Capture the cell that displays the provided text and extract its [x, y] central coordinate. 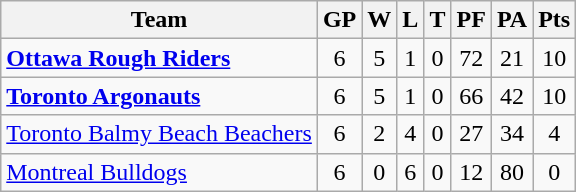
27 [471, 134]
L [410, 20]
T [438, 20]
12 [471, 172]
Toronto Balmy Beach Beachers [160, 134]
Pts [554, 20]
80 [512, 172]
Toronto Argonauts [160, 96]
Team [160, 20]
42 [512, 96]
W [380, 20]
72 [471, 58]
34 [512, 134]
PF [471, 20]
Ottawa Rough Riders [160, 58]
66 [471, 96]
21 [512, 58]
2 [380, 134]
Montreal Bulldogs [160, 172]
GP [339, 20]
PA [512, 20]
